Capture the cell that displays the provided text and extract its (X, Y) central coordinate. 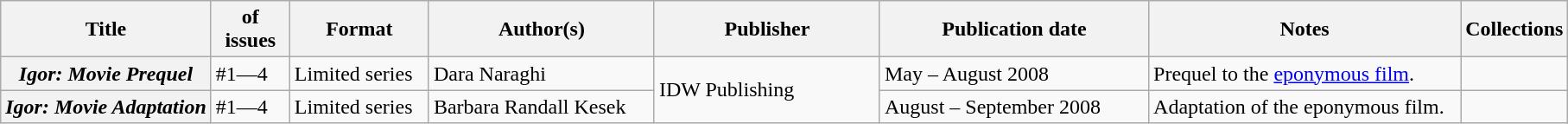
Igor: Movie Adaptation (106, 107)
Notes (1305, 29)
Igor: Movie Prequel (106, 74)
of issues (251, 29)
Author(s) (541, 29)
August – September 2008 (1014, 107)
Publication date (1014, 29)
May – August 2008 (1014, 74)
Barbara Randall Kesek (541, 107)
Format (359, 29)
Adaptation of the eponymous film. (1305, 107)
IDW Publishing (767, 90)
Title (106, 29)
Prequel to the eponymous film. (1305, 74)
Collections (1514, 29)
Publisher (767, 29)
Dara Naraghi (541, 74)
